From the cell containing the given text, extract its center point as (X, Y) coordinate. 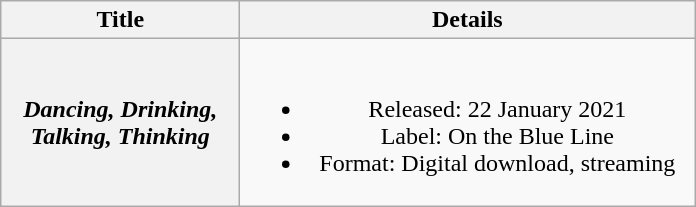
Dancing, Drinking, Talking, Thinking (120, 122)
Title (120, 20)
Details (468, 20)
Released: 22 January 2021Label: On the Blue LineFormat: Digital download, streaming (468, 122)
